Pinpoint the cell where the given text exists, returning its [x, y] midpoint coordinate. 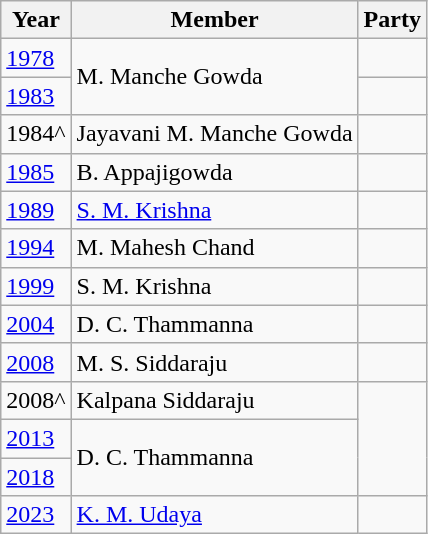
1984^ [36, 134]
Member [214, 20]
1989 [36, 210]
1985 [36, 172]
Kalpana Siddaraju [214, 400]
2008^ [36, 400]
M. Manche Gowda [214, 77]
K. M. Udaya [214, 515]
Party [392, 20]
1983 [36, 96]
1994 [36, 248]
1999 [36, 286]
2008 [36, 362]
2004 [36, 324]
M. S. Siddaraju [214, 362]
Year [36, 20]
M. Mahesh Chand [214, 248]
Jayavani M. Manche Gowda [214, 134]
2013 [36, 438]
2023 [36, 515]
2018 [36, 477]
1978 [36, 58]
B. Appajigowda [214, 172]
